Return the [x, y] coordinate for the center point of the cell that contains the specified text.  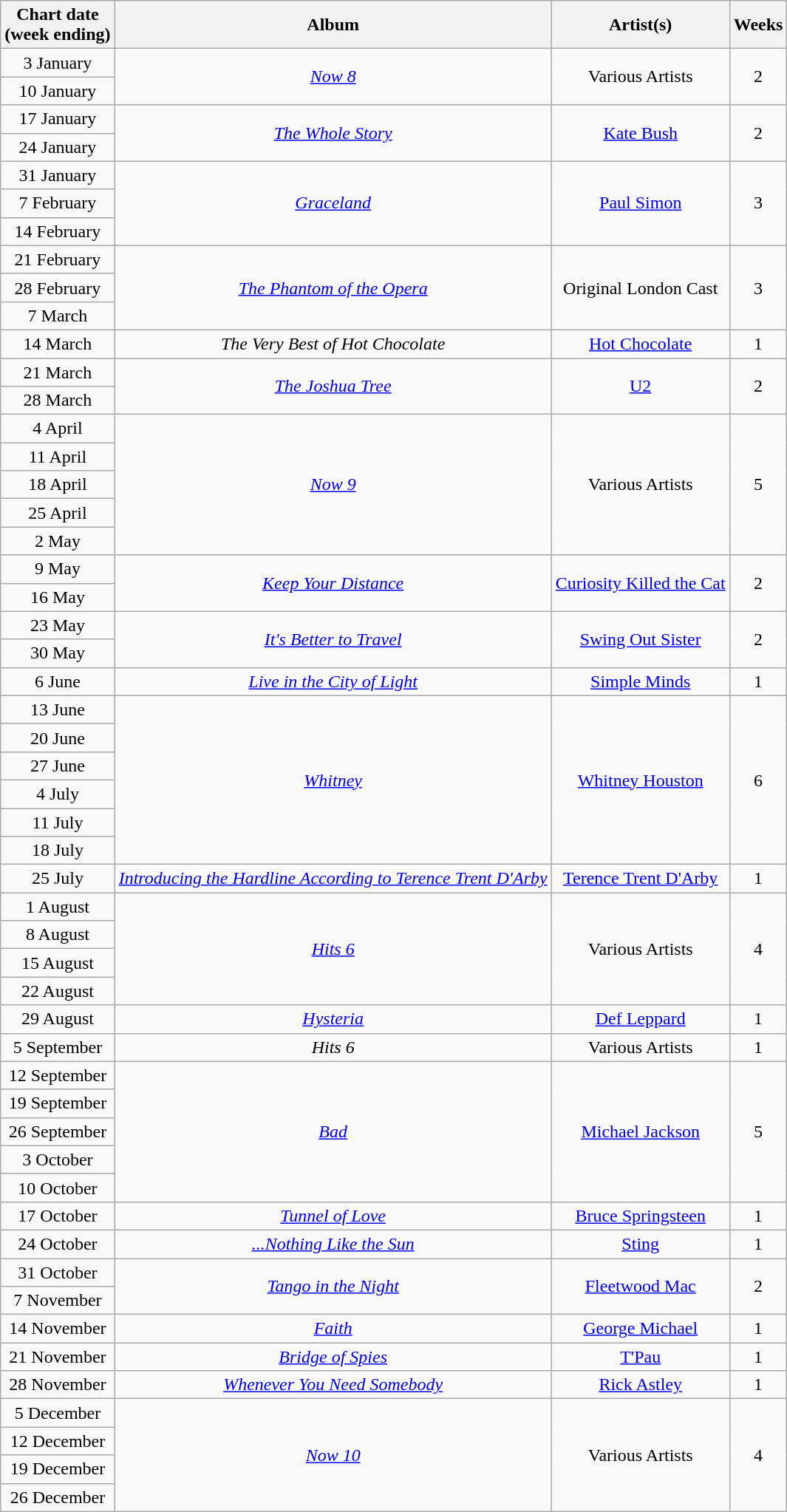
4 July [58, 794]
Whenever You Need Somebody [333, 1385]
George Michael [640, 1329]
12 September [58, 1075]
Terence Trent D'Arby [640, 879]
Bruce Springsteen [640, 1216]
Now 10 [333, 1455]
7 February [58, 203]
Kate Bush [640, 133]
Graceland [333, 203]
Artist(s) [640, 25]
24 October [58, 1244]
The Phantom of the Opera [333, 287]
Now 8 [333, 77]
25 July [58, 879]
14 March [58, 344]
5 December [58, 1413]
Live in the City of Light [333, 681]
Swing Out Sister [640, 639]
Bridge of Spies [333, 1357]
11 July [58, 823]
1 August [58, 907]
Whitney [333, 780]
21 November [58, 1357]
T'Pau [640, 1357]
The Whole Story [333, 133]
21 February [58, 259]
20 June [58, 738]
Sting [640, 1244]
4 April [58, 429]
Tango in the Night [333, 1286]
14 November [58, 1329]
Album [333, 25]
7 November [58, 1301]
25 April [58, 513]
27 June [58, 766]
6 [758, 780]
10 January [58, 91]
Def Leppard [640, 1019]
The Very Best of Hot Chocolate [333, 344]
2 May [58, 541]
15 August [58, 963]
26 September [58, 1131]
Hysteria [333, 1019]
Michael Jackson [640, 1131]
Fleetwood Mac [640, 1286]
Original London Cast [640, 287]
19 December [58, 1469]
Introducing the Hardline According to Terence Trent D'Arby [333, 879]
It's Better to Travel [333, 639]
...Nothing Like the Sun [333, 1244]
Tunnel of Love [333, 1216]
12 December [58, 1441]
7 March [58, 316]
31 January [58, 175]
19 September [58, 1103]
Chart date(week ending) [58, 25]
8 August [58, 935]
18 April [58, 485]
Keep Your Distance [333, 583]
3 January [58, 63]
Simple Minds [640, 681]
Curiosity Killed the Cat [640, 583]
13 June [58, 709]
16 May [58, 597]
21 March [58, 372]
28 March [58, 401]
17 October [58, 1216]
Faith [333, 1329]
18 July [58, 851]
Now 9 [333, 485]
Paul Simon [640, 203]
28 November [58, 1385]
3 October [58, 1159]
5 September [58, 1047]
Whitney Houston [640, 780]
31 October [58, 1272]
Rick Astley [640, 1385]
9 May [58, 569]
17 January [58, 119]
22 August [58, 991]
Bad [333, 1131]
11 April [58, 457]
U2 [640, 386]
14 February [58, 231]
6 June [58, 681]
26 December [58, 1497]
Hot Chocolate [640, 344]
Weeks [758, 25]
29 August [58, 1019]
The Joshua Tree [333, 386]
28 February [58, 287]
10 October [58, 1188]
24 January [58, 147]
30 May [58, 653]
23 May [58, 625]
